Detect which cell encompasses the target text, then output its [x, y] center coordinate. 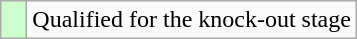
Qualified for the knock-out stage [192, 20]
